Return (X, Y) of the center of cell containing provided text 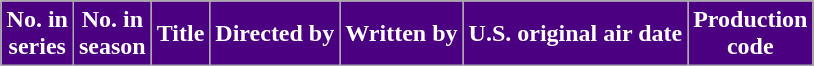
Productioncode (750, 34)
U.S. original air date (576, 34)
No. inseason (112, 34)
Title (180, 34)
Directed by (275, 34)
No. inseries (37, 34)
Written by (402, 34)
